Scan for the cell matching the given text and deliver its [X, Y] coordinate at center. 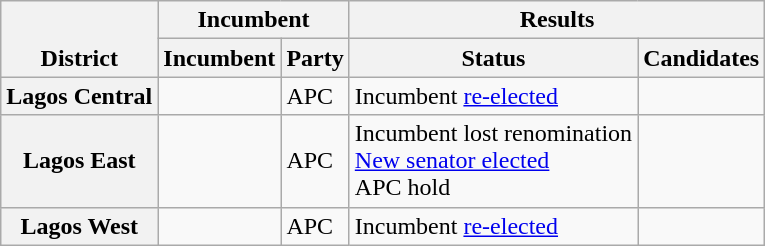
Incumbent lost renominationNew senator electedAPC hold [493, 161]
Status [493, 58]
District [80, 39]
Lagos Central [80, 96]
Lagos West [80, 226]
Party [315, 58]
Candidates [702, 58]
Results [556, 20]
Lagos East [80, 161]
